Pinpoint the cell where the given text exists, returning its (X, Y) midpoint coordinate. 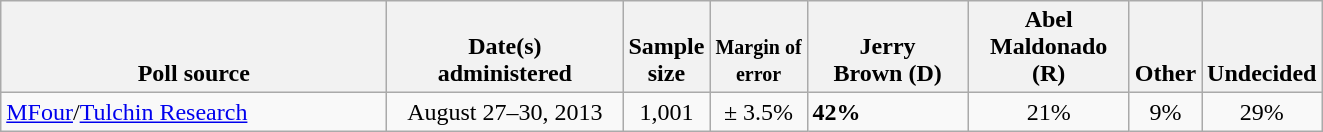
Margin oferror (758, 47)
August 27–30, 2013 (505, 112)
9% (1165, 112)
21% (1048, 112)
Other (1165, 47)
Samplesize (666, 47)
Date(s)administered (505, 47)
AbelMaldonado (R) (1048, 47)
42% (888, 112)
MFour/Tulchin Research (194, 112)
JerryBrown (D) (888, 47)
1,001 (666, 112)
± 3.5% (758, 112)
Poll source (194, 47)
29% (1262, 112)
Undecided (1262, 47)
